Identify which cell holds the provided text, then report its [x, y] central coordinate. 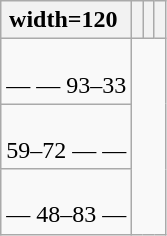
59–72 — — [66, 136]
— 48–83 — [66, 202]
width=120 [66, 20]
— — 93–33 [66, 72]
